Search for the cell housing the specified text and yield its (x, y) center coordinate. 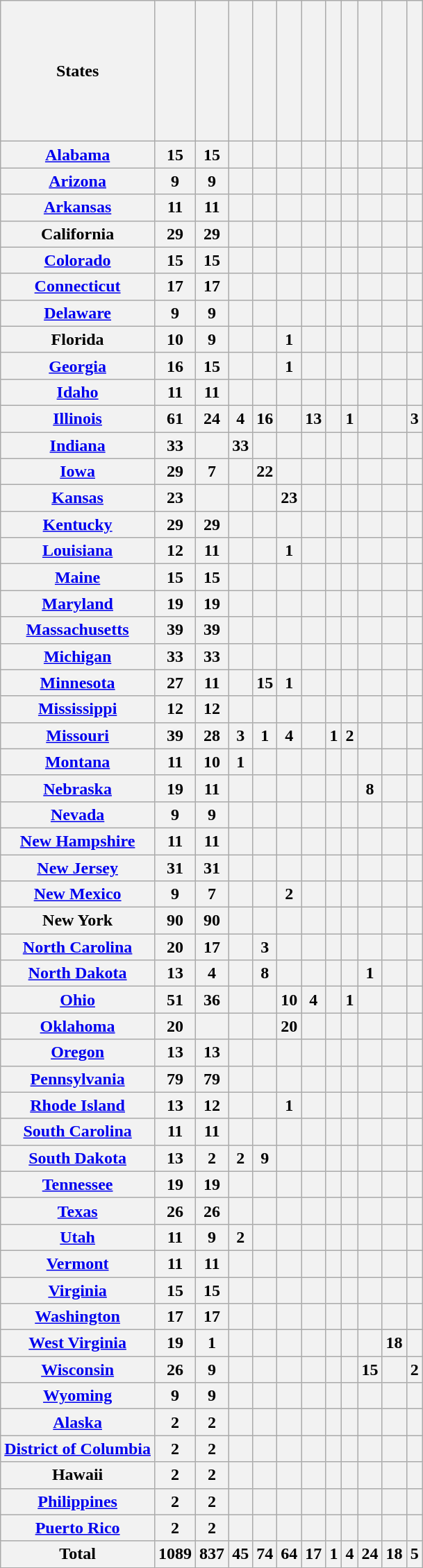
Connecticut (78, 287)
Puerto Rico (78, 1528)
Maine (78, 577)
837 (213, 1554)
Alabama (78, 155)
West Virginia (78, 1343)
New Jersey (78, 868)
Montana (78, 762)
1089 (175, 1554)
Massachusetts (78, 630)
Michigan (78, 656)
Utah (78, 1237)
Oregon (78, 1053)
51 (175, 1000)
Louisiana (78, 551)
45 (240, 1554)
Missouri (78, 735)
Idaho (78, 392)
South Carolina (78, 1132)
Hawaii (78, 1475)
28 (213, 735)
Mississippi (78, 709)
Virginia (78, 1290)
Tennessee (78, 1184)
New Mexico (78, 894)
Pennsylvania (78, 1079)
Washington (78, 1317)
District of Columbia (78, 1449)
Kansas (78, 498)
California (78, 234)
74 (265, 1554)
Arkansas (78, 207)
South Dakota (78, 1158)
Oklahoma (78, 1026)
Nevada (78, 815)
61 (175, 418)
Maryland (78, 604)
Wyoming (78, 1396)
States (78, 71)
New Hampshire (78, 841)
Total (78, 1554)
Illinois (78, 418)
Alaska (78, 1422)
22 (265, 472)
Iowa (78, 472)
Nebraska (78, 788)
Kentucky (78, 525)
Florida (78, 339)
Rhode Island (78, 1105)
New York (78, 921)
Delaware (78, 313)
Colorado (78, 260)
North Dakota (78, 973)
North Carolina (78, 947)
27 (175, 683)
Wisconsin (78, 1370)
Texas (78, 1211)
Minnesota (78, 683)
Vermont (78, 1263)
64 (289, 1554)
5 (414, 1554)
Arizona (78, 181)
Indiana (78, 445)
36 (213, 1000)
Philippines (78, 1501)
Ohio (78, 1000)
Georgia (78, 366)
